Locate the cell with the specified text and output its [X, Y] center coordinate. 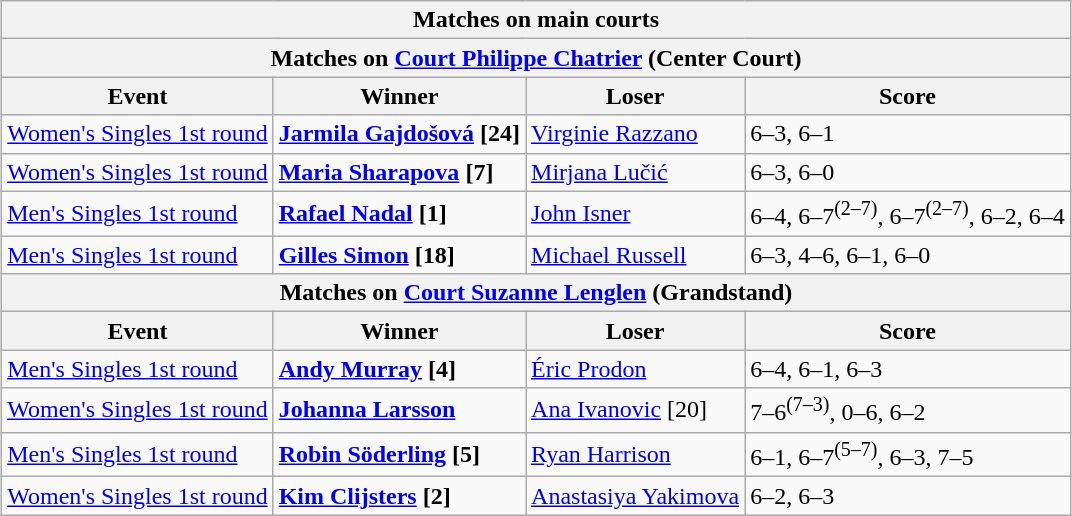
6–1, 6–7(5–7), 6–3, 7–5 [908, 454]
Anastasiya Yakimova [636, 496]
John Isner [636, 214]
Jarmila Gajdošová [24] [399, 134]
Ana Ivanovic [20] [636, 410]
Andy Murray [4] [399, 369]
Johanna Larsson [399, 410]
Matches on Court Suzanne Lenglen (Grandstand) [536, 293]
6–3, 6–1 [908, 134]
Matches on main courts [536, 20]
Michael Russell [636, 255]
Robin Söderling [5] [399, 454]
Mirjana Lučić [636, 172]
Maria Sharapova [7] [399, 172]
6–2, 6–3 [908, 496]
7–6(7–3), 0–6, 6–2 [908, 410]
Éric Prodon [636, 369]
6–3, 6–0 [908, 172]
Rafael Nadal [1] [399, 214]
Gilles Simon [18] [399, 255]
Kim Clijsters [2] [399, 496]
6–4, 6–1, 6–3 [908, 369]
Virginie Razzano [636, 134]
Matches on Court Philippe Chatrier (Center Court) [536, 58]
6–4, 6–7(2–7), 6–7(2–7), 6–2, 6–4 [908, 214]
Ryan Harrison [636, 454]
6–3, 4–6, 6–1, 6–0 [908, 255]
